From the cell containing the given text, extract its center point as (x, y) coordinate. 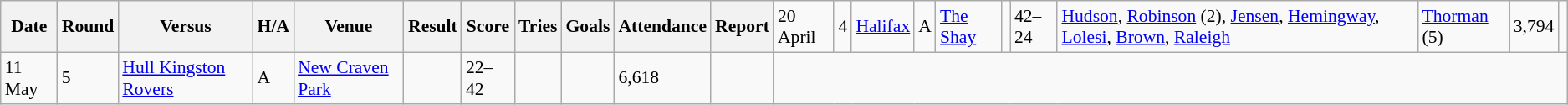
Score (488, 27)
11 May (29, 77)
20 April (804, 27)
4 (843, 27)
Halifax (883, 27)
Hudson, Robinson (2), Jensen, Hemingway, Lolesi, Brown, Raleigh (1238, 27)
Result (433, 27)
22–42 (488, 77)
3,794 (1534, 27)
5 (89, 77)
The Shay (968, 27)
H/A (274, 27)
42–24 (1034, 27)
Versus (186, 27)
Attendance (662, 27)
Date (29, 27)
Thorman (5) (1463, 27)
New Craven Park (349, 77)
Tries (538, 27)
Report (743, 27)
6,618 (662, 77)
Round (89, 27)
Hull Kingston Rovers (186, 77)
Venue (349, 27)
Goals (587, 27)
